Locate the cell with the specified text and output its [x, y] center coordinate. 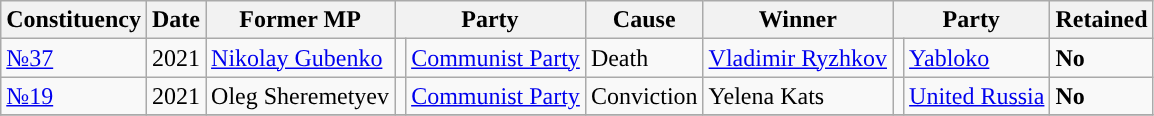
Cause [644, 20]
United Russia [977, 96]
Former MP [300, 20]
Death [644, 58]
Conviction [644, 96]
Retained [1102, 20]
Yabloko [977, 58]
Date [176, 20]
№19 [74, 96]
Oleg Sheremetyev [300, 96]
Vladimir Ryzhkov [798, 58]
№37 [74, 58]
Nikolay Gubenko [300, 58]
Winner [798, 20]
Yelena Kats [798, 96]
Constituency [74, 20]
